Find where the given text appears and provide that cell's center as [x, y] coordinate. 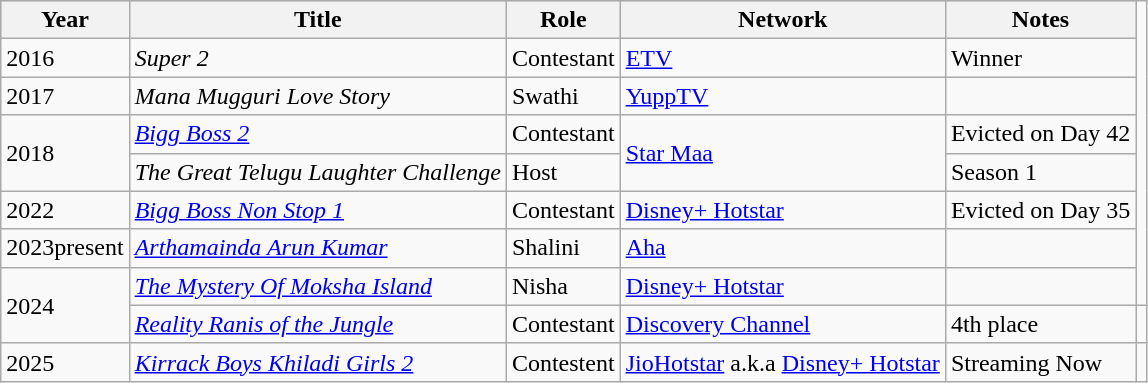
Bigg Boss 2 [318, 134]
Role [563, 20]
Evicted on Day 42 [1040, 134]
Bigg Boss Non Stop 1 [318, 210]
2018 [65, 153]
Discovery Channel [782, 324]
Notes [1040, 20]
Star Maa [782, 153]
Evicted on Day 35 [1040, 210]
The Great Telugu Laughter Challenge [318, 172]
Year [65, 20]
Title [318, 20]
Aha [782, 248]
2024 [65, 305]
Super 2 [318, 58]
Winner [1040, 58]
Network [782, 20]
2023present [65, 248]
2016 [65, 58]
Arthamainda Arun Kumar [318, 248]
ETV [782, 58]
Nisha [563, 286]
2022 [65, 210]
Reality Ranis of the Jungle [318, 324]
Contestent [563, 362]
The Mystery Of Moksha Island [318, 286]
2017 [65, 96]
Kirrack Boys Khiladi Girls 2 [318, 362]
Streaming Now [1040, 362]
JioHotstar a.k.a Disney+ Hotstar [782, 362]
Host [563, 172]
Mana Mugguri Love Story [318, 96]
4th place [1040, 324]
2025 [65, 362]
Swathi [563, 96]
YuppTV [782, 96]
Season 1 [1040, 172]
Shalini [563, 248]
